Identify which cell holds the provided text, then report its [X, Y] central coordinate. 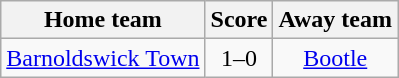
1–0 [239, 58]
Bootle [336, 58]
Home team [103, 20]
Barnoldswick Town [103, 58]
Score [239, 20]
Away team [336, 20]
